Determine the [X, Y] coordinate at the center of the cell enclosing the given text.  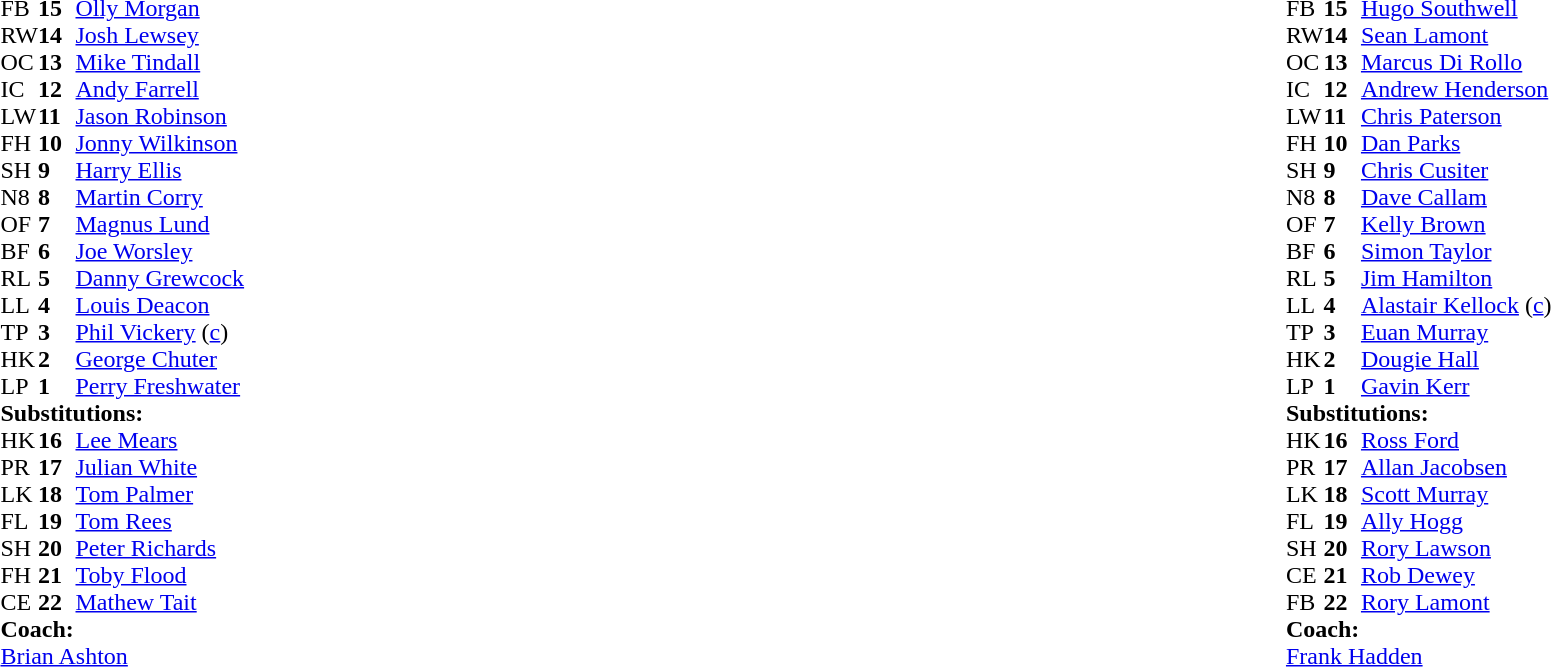
Peter Richards [160, 548]
Julian White [160, 468]
Martin Corry [160, 198]
Substitutions: [122, 414]
Harry Ellis [160, 170]
Joe Worsley [160, 252]
Tom Palmer [160, 494]
Louis Deacon [160, 306]
Josh Lewsey [160, 36]
Tom Rees [160, 522]
Mathew Tait [160, 602]
Mike Tindall [160, 62]
George Chuter [160, 360]
Danny Grewcock [160, 278]
Phil Vickery (c) [160, 332]
Coach: [122, 630]
Perry Freshwater [160, 386]
FB [1305, 602]
Magnus Lund [160, 224]
Lee Mears [160, 440]
Andy Farrell [160, 90]
Toby Flood [160, 576]
Jonny Wilkinson [160, 144]
Jason Robinson [160, 116]
